Identify which cell holds the provided text, then report its (X, Y) central coordinate. 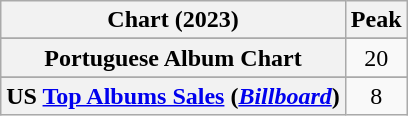
8 (376, 96)
Chart (2023) (174, 20)
Portuguese Album Chart (174, 58)
Peak (376, 20)
US Top Albums Sales (Billboard) (174, 96)
20 (376, 58)
